Pinpoint the cell where the given text exists, returning its (x, y) midpoint coordinate. 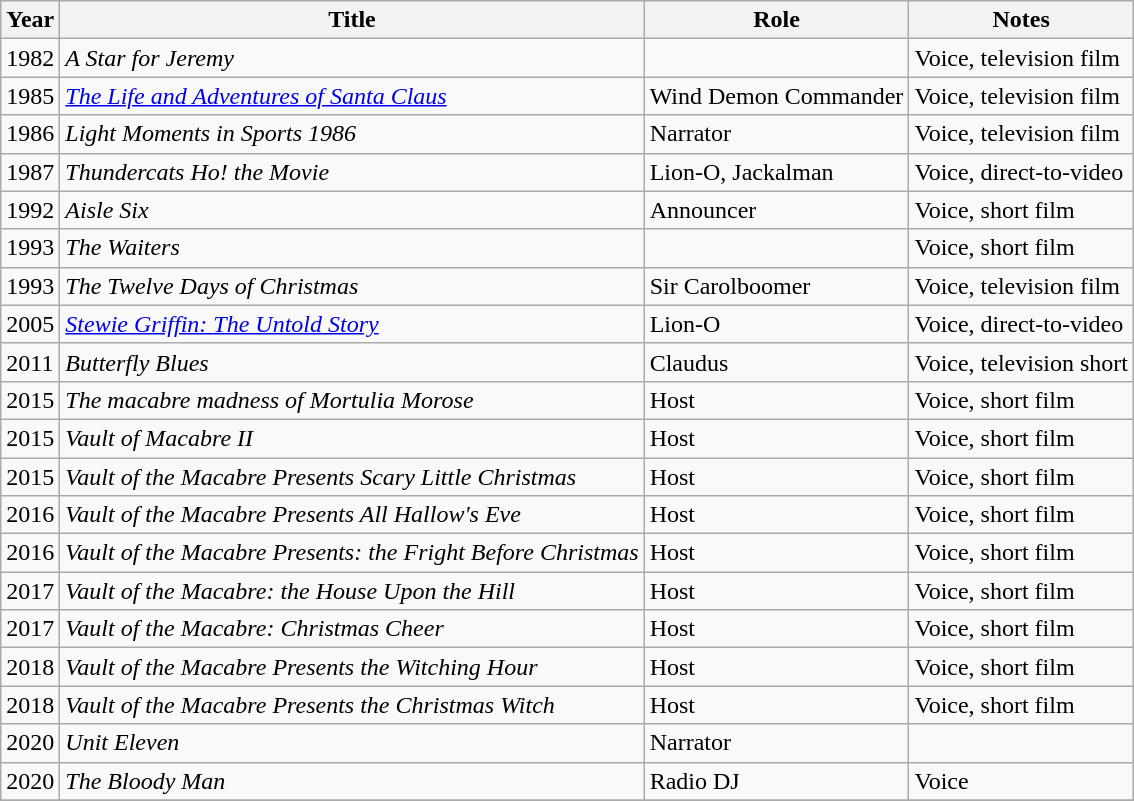
Lion-O (776, 324)
The Life and Adventures of Santa Claus (352, 96)
The Waiters (352, 248)
Light Moments in Sports 1986 (352, 134)
Lion-O, Jackalman (776, 172)
Vault of the Macabre Presents: the Fright Before Christmas (352, 553)
Role (776, 20)
Unit Eleven (352, 743)
Thundercats Ho! the Movie (352, 172)
The macabre madness of Mortulia Morose (352, 400)
Voice (1022, 781)
Aisle Six (352, 210)
1982 (30, 58)
Title (352, 20)
Radio DJ (776, 781)
Vault of the Macabre: the House Upon the Hill (352, 591)
Vault of the Macabre: Christmas Cheer (352, 629)
The Bloody Man (352, 781)
Stewie Griffin: The Untold Story (352, 324)
A Star for Jeremy (352, 58)
Claudus (776, 362)
Announcer (776, 210)
1992 (30, 210)
Vault of the Macabre Presents All Hallow's Eve (352, 515)
Wind Demon Commander (776, 96)
The Twelve Days of Christmas (352, 286)
1986 (30, 134)
Notes (1022, 20)
2005 (30, 324)
Vault of the Macabre Presents the Witching Hour (352, 667)
Vault of Macabre II (352, 438)
2011 (30, 362)
Year (30, 20)
1985 (30, 96)
Voice, television short (1022, 362)
Vault of the Macabre Presents the Christmas Witch (352, 705)
Butterfly Blues (352, 362)
Sir Carolboomer (776, 286)
1987 (30, 172)
Vault of the Macabre Presents Scary Little Christmas (352, 477)
